Extract the (x, y) coordinate from the center of the cell holding the provided text.  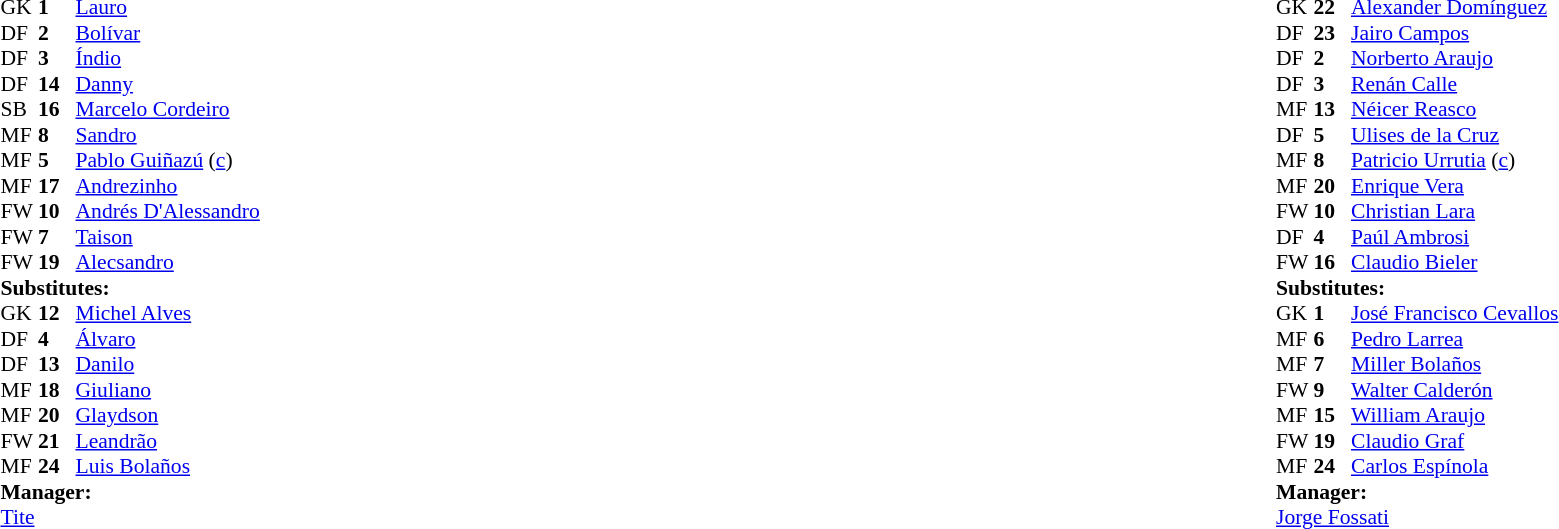
Walter Calderón (1454, 390)
6 (1333, 339)
18 (57, 390)
Néicer Reasco (1454, 109)
Christian Lara (1454, 211)
12 (57, 313)
SB (19, 109)
Paúl Ambrosi (1454, 237)
Miller Bolaños (1454, 365)
Renán Calle (1454, 84)
Giuliano (168, 390)
1 (1333, 313)
Pedro Larrea (1454, 339)
Michel Alves (168, 313)
Danny (168, 84)
Índio (168, 59)
21 (57, 441)
Álvaro (168, 339)
Enrique Vera (1454, 186)
Jairo Campos (1454, 33)
Marcelo Cordeiro (168, 109)
Sandro (168, 135)
Carlos Espínola (1454, 467)
Luis Bolaños (168, 467)
Andrés D'Alessandro (168, 211)
William Araujo (1454, 415)
14 (57, 84)
José Francisco Cevallos (1454, 313)
9 (1333, 390)
Glaydson (168, 415)
Ulises de la Cruz (1454, 135)
Claudio Graf (1454, 441)
Andrezinho (168, 186)
Leandrão (168, 441)
Bolívar (168, 33)
Alecsandro (168, 263)
15 (1333, 415)
Pablo Guiñazú (c) (168, 161)
Norberto Araujo (1454, 59)
17 (57, 186)
Danilo (168, 365)
Claudio Bieler (1454, 263)
23 (1333, 33)
Patricio Urrutia (c) (1454, 161)
Taison (168, 237)
